Scan for the cell matching the given text and deliver its [X, Y] coordinate at center. 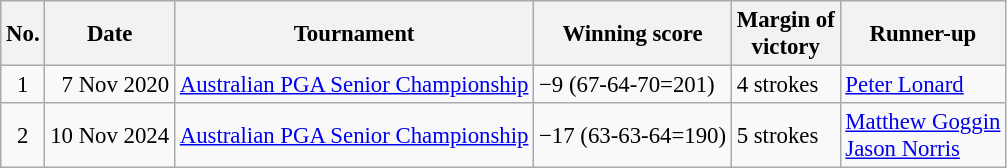
2 [23, 136]
1 [23, 85]
Peter Lonard [923, 85]
No. [23, 34]
Tournament [354, 34]
Matthew Goggin Jason Norris [923, 136]
Date [110, 34]
−17 (63-63-64=190) [633, 136]
Runner-up [923, 34]
−9 (67-64-70=201) [633, 85]
Margin ofvictory [786, 34]
7 Nov 2020 [110, 85]
4 strokes [786, 85]
10 Nov 2024 [110, 136]
5 strokes [786, 136]
Winning score [633, 34]
